Return the [x, y] coordinate for the center point of the cell that contains the specified text.  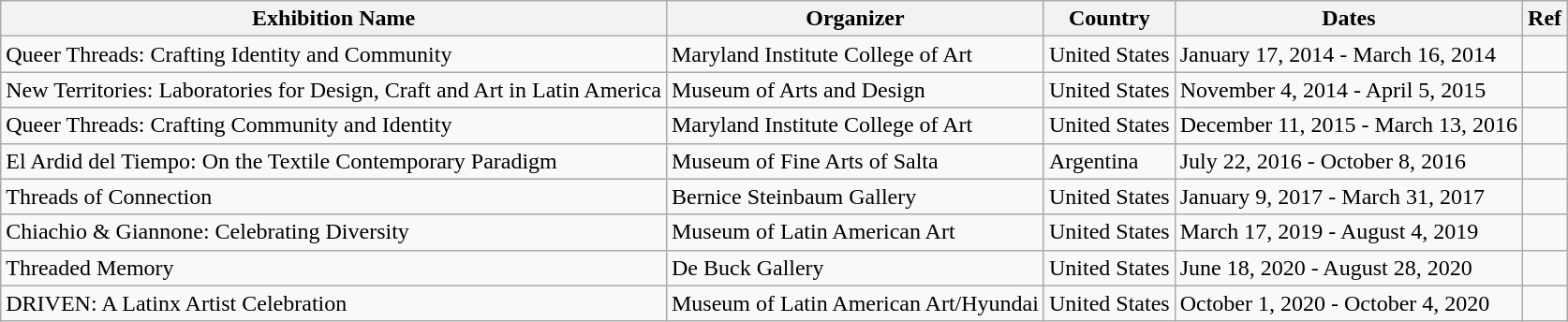
Museum of Latin American Art/Hyundai [854, 303]
Dates [1349, 19]
December 11, 2015 - March 13, 2016 [1349, 125]
Exhibition Name [333, 19]
Organizer [854, 19]
Country [1109, 19]
El Ardid del Tiempo: On the Textile Contemporary Paradigm [333, 161]
Ref [1546, 19]
November 4, 2014 - April 5, 2015 [1349, 90]
Queer Threads: Crafting Community and Identity [333, 125]
Argentina [1109, 161]
July 22, 2016 - October 8, 2016 [1349, 161]
Museum of Latin American Art [854, 232]
Threaded Memory [333, 268]
Queer Threads: Crafting Identity and Community [333, 54]
Museum of Fine Arts of Salta [854, 161]
June 18, 2020 - August 28, 2020 [1349, 268]
March 17, 2019 - August 4, 2019 [1349, 232]
De Buck Gallery [854, 268]
October 1, 2020 - October 4, 2020 [1349, 303]
January 9, 2017 - March 31, 2017 [1349, 197]
Chiachio & Giannone: Celebrating Diversity [333, 232]
Museum of Arts and Design [854, 90]
Bernice Steinbaum Gallery [854, 197]
Threads of Connection [333, 197]
January 17, 2014 - March 16, 2014 [1349, 54]
New Territories: Laboratories for Design, Craft and Art in Latin America [333, 90]
DRIVEN: A Latinx Artist Celebration [333, 303]
